Return (X, Y) of the center of cell containing provided text 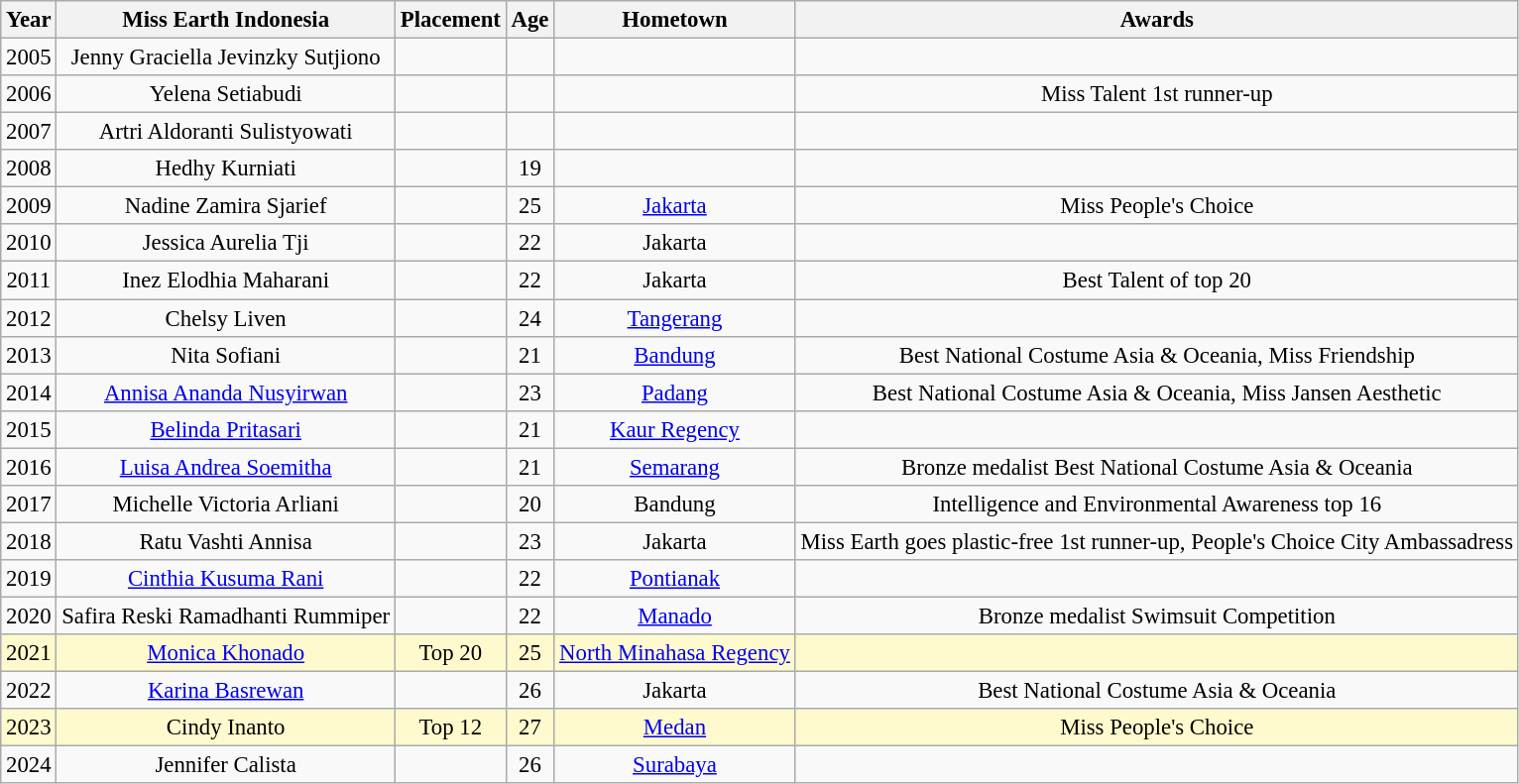
Age (529, 20)
Padang (674, 392)
Yelena Setiabudi (226, 94)
Safira Reski Ramadhanti Rummiper (226, 616)
Awards (1156, 20)
Nadine Zamira Sjarief (226, 206)
Kaur Regency (674, 429)
Surabaya (674, 765)
2009 (29, 206)
Medan (674, 728)
Best National Costume Asia & Oceania (1156, 691)
Luisa Andrea Soemitha (226, 467)
Chelsy Liven (226, 318)
2018 (29, 541)
Jennifer Calista (226, 765)
Annisa Ananda Nusyirwan (226, 392)
Pontianak (674, 579)
Jenny Graciella Jevinzky Sutjiono (226, 57)
2006 (29, 94)
Ratu Vashti Annisa (226, 541)
2012 (29, 318)
Tangerang (674, 318)
Belinda Pritasari (226, 429)
Year (29, 20)
Placement (450, 20)
Monica Khonado (226, 653)
Miss Earth goes plastic-free 1st runner-up, People's Choice City Ambassadress (1156, 541)
2019 (29, 579)
2016 (29, 467)
Best National Costume Asia & Oceania, Miss Jansen Aesthetic (1156, 392)
24 (529, 318)
2015 (29, 429)
Artri Aldoranti Sulistyowati (226, 132)
2005 (29, 57)
Top 12 (450, 728)
2021 (29, 653)
Semarang (674, 467)
Best National Costume Asia & Oceania, Miss Friendship (1156, 355)
Bronze medalist Best National Costume Asia & Oceania (1156, 467)
27 (529, 728)
Hedhy Kurniati (226, 168)
Manado (674, 616)
20 (529, 504)
Bronze medalist Swimsuit Competition (1156, 616)
Jessica Aurelia Tji (226, 243)
2007 (29, 132)
Nita Sofiani (226, 355)
Michelle Victoria Arliani (226, 504)
Hometown (674, 20)
2013 (29, 355)
2008 (29, 168)
Top 20 (450, 653)
19 (529, 168)
Miss Talent 1st runner-up (1156, 94)
2014 (29, 392)
Karina Basrewan (226, 691)
Cinthia Kusuma Rani (226, 579)
Intelligence and Environmental Awareness top 16 (1156, 504)
2017 (29, 504)
Best Talent of top 20 (1156, 280)
Cindy Inanto (226, 728)
2022 (29, 691)
North Minahasa Regency (674, 653)
Inez Elodhia Maharani (226, 280)
Miss Earth Indonesia (226, 20)
2023 (29, 728)
2010 (29, 243)
2020 (29, 616)
2011 (29, 280)
2024 (29, 765)
